Locate the cell with the specified text and output its [X, Y] center coordinate. 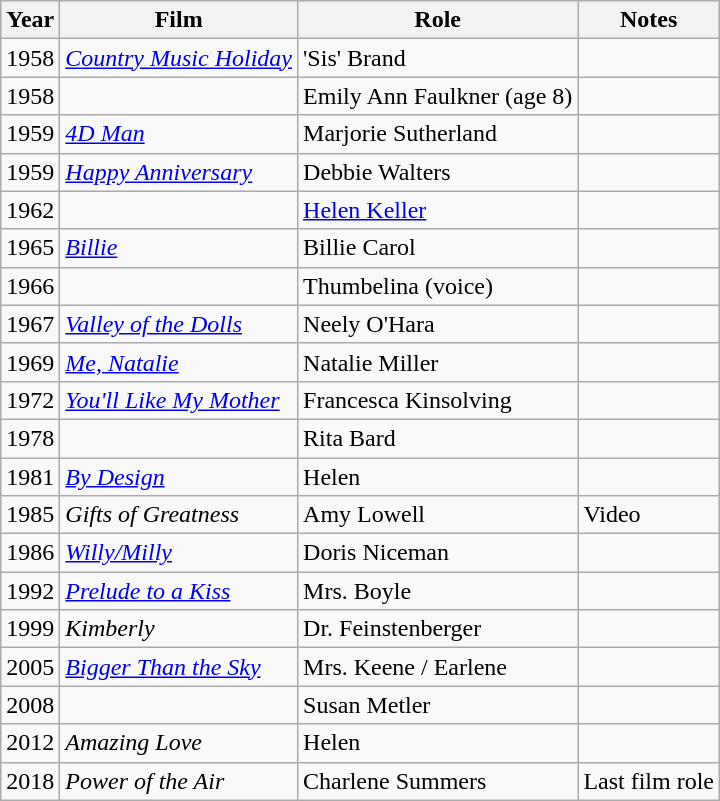
'Sis' Brand [438, 58]
Thumbelina (voice) [438, 286]
By Design [179, 477]
Billie Carol [438, 248]
Last film role [649, 781]
Country Music Holiday [179, 58]
Debbie Walters [438, 172]
2012 [30, 743]
Valley of the Dolls [179, 324]
Video [649, 515]
Role [438, 20]
You'll Like My Mother [179, 400]
Natalie Miller [438, 362]
Marjorie Sutherland [438, 134]
2018 [30, 781]
1966 [30, 286]
Doris Niceman [438, 553]
Film [179, 20]
Helen Keller [438, 210]
1969 [30, 362]
Neely O'Hara [438, 324]
Bigger Than the Sky [179, 667]
1999 [30, 629]
Susan Metler [438, 705]
Year [30, 20]
Me, Natalie [179, 362]
2005 [30, 667]
1965 [30, 248]
Kimberly [179, 629]
Prelude to a Kiss [179, 591]
Power of the Air [179, 781]
1981 [30, 477]
Mrs. Keene / Earlene [438, 667]
1985 [30, 515]
Charlene Summers [438, 781]
Dr. Feinstenberger [438, 629]
Gifts of Greatness [179, 515]
4D Man [179, 134]
Mrs. Boyle [438, 591]
Willy/Milly [179, 553]
Billie [179, 248]
Francesca Kinsolving [438, 400]
1986 [30, 553]
1972 [30, 400]
Happy Anniversary [179, 172]
Notes [649, 20]
Amazing Love [179, 743]
1967 [30, 324]
1962 [30, 210]
1992 [30, 591]
1978 [30, 438]
Emily Ann Faulkner (age 8) [438, 96]
Rita Bard [438, 438]
2008 [30, 705]
Amy Lowell [438, 515]
